Detect which cell encompasses the target text, then output its [x, y] center coordinate. 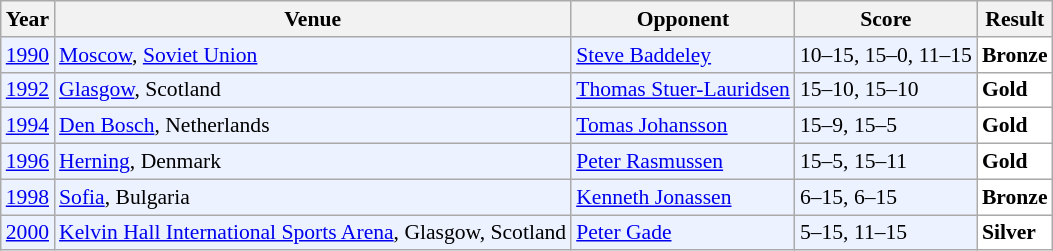
1998 [28, 197]
2000 [28, 233]
Den Bosch, Netherlands [312, 126]
1990 [28, 55]
10–15, 15–0, 11–15 [886, 55]
1996 [28, 162]
1992 [28, 90]
Year [28, 19]
Moscow, Soviet Union [312, 55]
15–9, 15–5 [886, 126]
Herning, Denmark [312, 162]
6–15, 6–15 [886, 197]
Steve Baddeley [683, 55]
Venue [312, 19]
Kelvin Hall International Sports Arena, Glasgow, Scotland [312, 233]
1994 [28, 126]
Peter Rasmussen [683, 162]
15–5, 15–11 [886, 162]
Result [1015, 19]
Glasgow, Scotland [312, 90]
Kenneth Jonassen [683, 197]
Opponent [683, 19]
15–10, 15–10 [886, 90]
Thomas Stuer-Lauridsen [683, 90]
Score [886, 19]
Peter Gade [683, 233]
5–15, 11–15 [886, 233]
Silver [1015, 233]
Tomas Johansson [683, 126]
Sofia, Bulgaria [312, 197]
